Provide the [X, Y] coordinate of the cell's center where the given text is located.  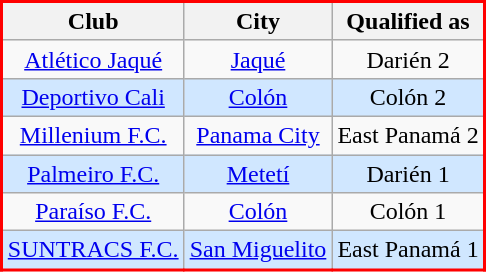
San Miguelito [258, 250]
Club [94, 22]
Paraíso F.C. [94, 212]
SUNTRACS F.C. [94, 250]
Colón 1 [408, 212]
Millenium F.C. [94, 135]
Atlético Jaqué [94, 59]
East Panamá 2 [408, 135]
Deportivo Cali [94, 97]
Metetí [258, 173]
Panama City [258, 135]
Jaqué [258, 59]
Palmeiro F.C. [94, 173]
East Panamá 1 [408, 250]
Darién 2 [408, 59]
City [258, 22]
Qualified as [408, 22]
Colón 2 [408, 97]
Darién 1 [408, 173]
